Locate the cell with the specified text and output its [x, y] center coordinate. 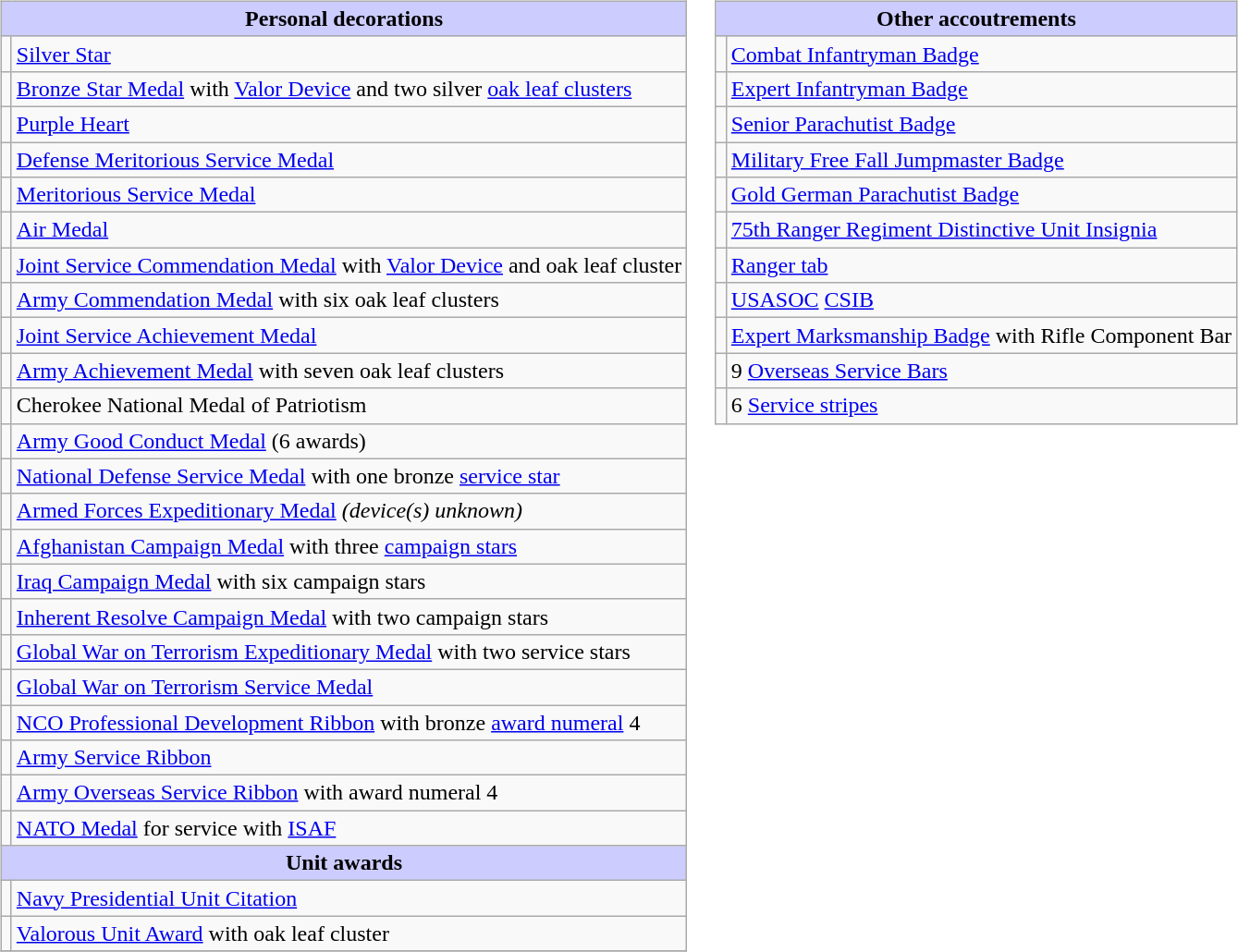
Ranger tab [981, 265]
National Defense Service Medal with one bronze service star [349, 476]
USASOC CSIB [981, 300]
NATO Medal for service with ISAF [349, 828]
Valorous Unit Award with oak leaf cluster [349, 934]
Cherokee National Medal of Patriotism [349, 406]
Expert Marksmanship Badge with Rifle Component Bar [981, 336]
Silver Star [349, 54]
Bronze Star Medal with Valor Device and two silver oak leaf clusters [349, 89]
Global War on Terrorism Expeditionary Medal with two service stars [349, 652]
Joint Service Commendation Medal with Valor Device and oak leaf cluster [349, 265]
Purple Heart [349, 124]
Army Commendation Medal with six oak leaf clusters [349, 300]
Meritorious Service Medal [349, 195]
Military Free Fall Jumpmaster Badge [981, 160]
Combat Infantryman Badge [981, 54]
9 Overseas Service Bars [981, 371]
Unit awards [344, 863]
NCO Professional Development Ribbon with bronze award numeral 4 [349, 722]
Iraq Campaign Medal with six campaign stars [349, 581]
Army Achievement Medal with seven oak leaf clusters [349, 371]
Afghanistan Campaign Medal with three campaign stars [349, 546]
Gold German Parachutist Badge [981, 195]
6 Service stripes [981, 406]
Air Medal [349, 230]
75th Ranger Regiment Distinctive Unit Insignia [981, 230]
Global War on Terrorism Service Medal [349, 687]
Armed Forces Expeditionary Medal (device(s) unknown) [349, 511]
Expert Infantryman Badge [981, 89]
Inherent Resolve Campaign Medal with two campaign stars [349, 616]
Army Good Conduct Medal (6 awards) [349, 441]
Joint Service Achievement Medal [349, 336]
Other accoutrements [976, 18]
Personal decorations [344, 18]
Defense Meritorious Service Medal [349, 160]
Navy Presidential Unit Citation [349, 898]
Army Overseas Service Ribbon with award numeral 4 [349, 793]
Senior Parachutist Badge [981, 124]
Army Service Ribbon [349, 758]
